Detect which cell encompasses the target text, then output its (x, y) center coordinate. 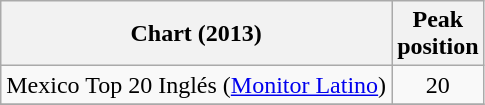
20 (438, 85)
Chart (2013) (196, 34)
Mexico Top 20 Inglés (Monitor Latino) (196, 85)
Peakposition (438, 34)
